Return the (x, y) coordinate for the center point of the cell that contains the specified text.  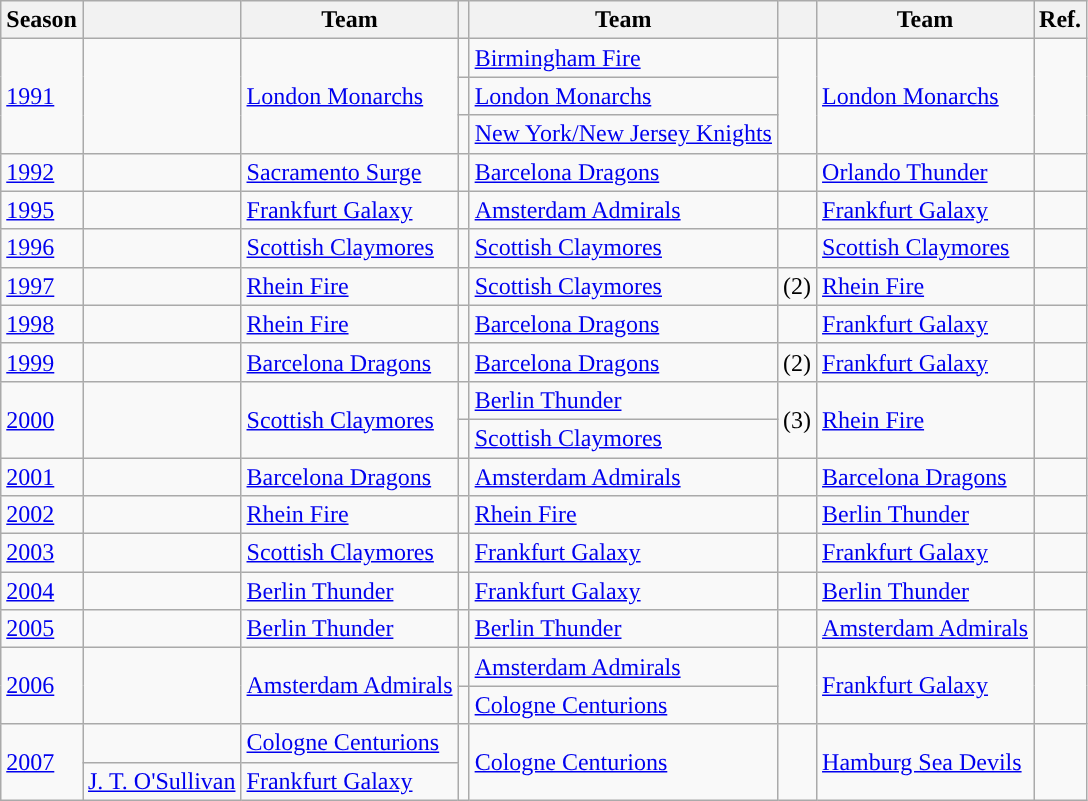
J. T. O'Sullivan (162, 781)
1991 (42, 96)
2007 (42, 762)
Ref. (1060, 20)
1997 (42, 286)
1998 (42, 324)
2003 (42, 553)
(3) (796, 419)
1996 (42, 248)
Orlando Thunder (926, 172)
Hamburg Sea Devils (926, 762)
1992 (42, 172)
2006 (42, 686)
1995 (42, 210)
New York/New Jersey Knights (623, 134)
Season (42, 20)
1999 (42, 362)
2001 (42, 477)
2000 (42, 419)
2002 (42, 515)
2004 (42, 591)
Sacramento Surge (350, 172)
Birmingham Fire (623, 58)
2005 (42, 629)
